Detect which cell encompasses the target text, then output its (X, Y) center coordinate. 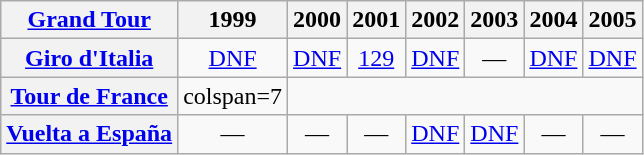
2002 (436, 20)
Giro d'Italia (90, 58)
Vuelta a España (90, 134)
2000 (318, 20)
Grand Tour (90, 20)
colspan=7 (233, 96)
2001 (376, 20)
2005 (612, 20)
2003 (494, 20)
2004 (554, 20)
129 (376, 58)
1999 (233, 20)
Tour de France (90, 96)
